Return [x, y] of the center of cell containing provided text 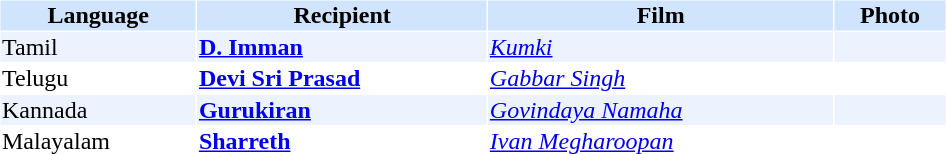
Gabbar Singh [660, 79]
D. Imman [342, 47]
Kannada [98, 110]
Photo [890, 15]
Film [660, 15]
Tamil [98, 47]
Recipient [342, 15]
Govindaya Namaha [660, 110]
Gurukiran [342, 110]
Kumki [660, 47]
Language [98, 15]
Telugu [98, 79]
Devi Sri Prasad [342, 79]
